Extract the [x, y] coordinate from the center of the cell holding the provided text.  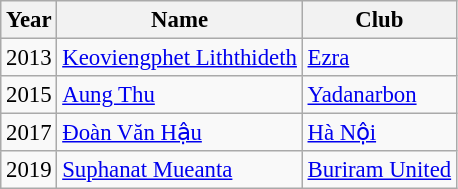
Aung Thu [180, 95]
2013 [29, 58]
Yadanarbon [379, 95]
Club [379, 20]
Keoviengphet Liththideth [180, 58]
Buriram United [379, 170]
Name [180, 20]
2017 [29, 133]
2019 [29, 170]
Hà Nội [379, 133]
Ezra [379, 58]
Đoàn Văn Hậu [180, 133]
Year [29, 20]
Suphanat Mueanta [180, 170]
2015 [29, 95]
